Search for the cell housing the specified text and yield its [X, Y] center coordinate. 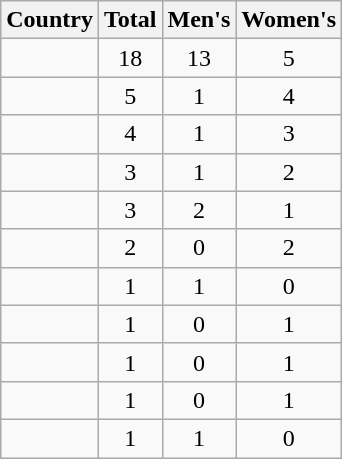
Total [130, 20]
Men's [199, 20]
13 [199, 58]
Women's [289, 20]
Country [50, 20]
18 [130, 58]
